Extract the (x, y) coordinate from the center of the cell holding the provided text.  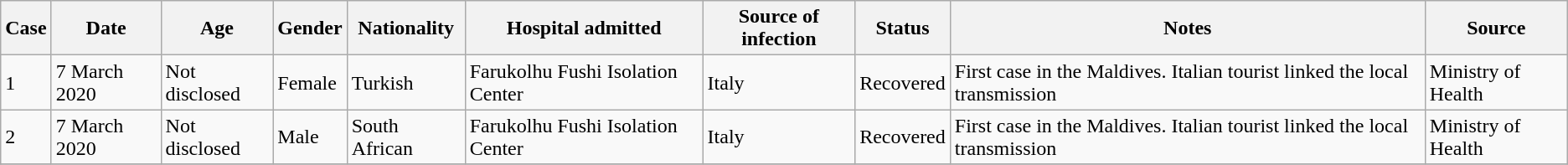
South African (405, 137)
Notes (1188, 28)
2 (26, 137)
Hospital admitted (584, 28)
Age (217, 28)
Female (310, 82)
Gender (310, 28)
Status (903, 28)
Turkish (405, 82)
1 (26, 82)
Male (310, 137)
Source (1496, 28)
Date (106, 28)
Case (26, 28)
Source of infection (779, 28)
Nationality (405, 28)
